Provide the (X, Y) coordinate of the cell's center where the given text is located.  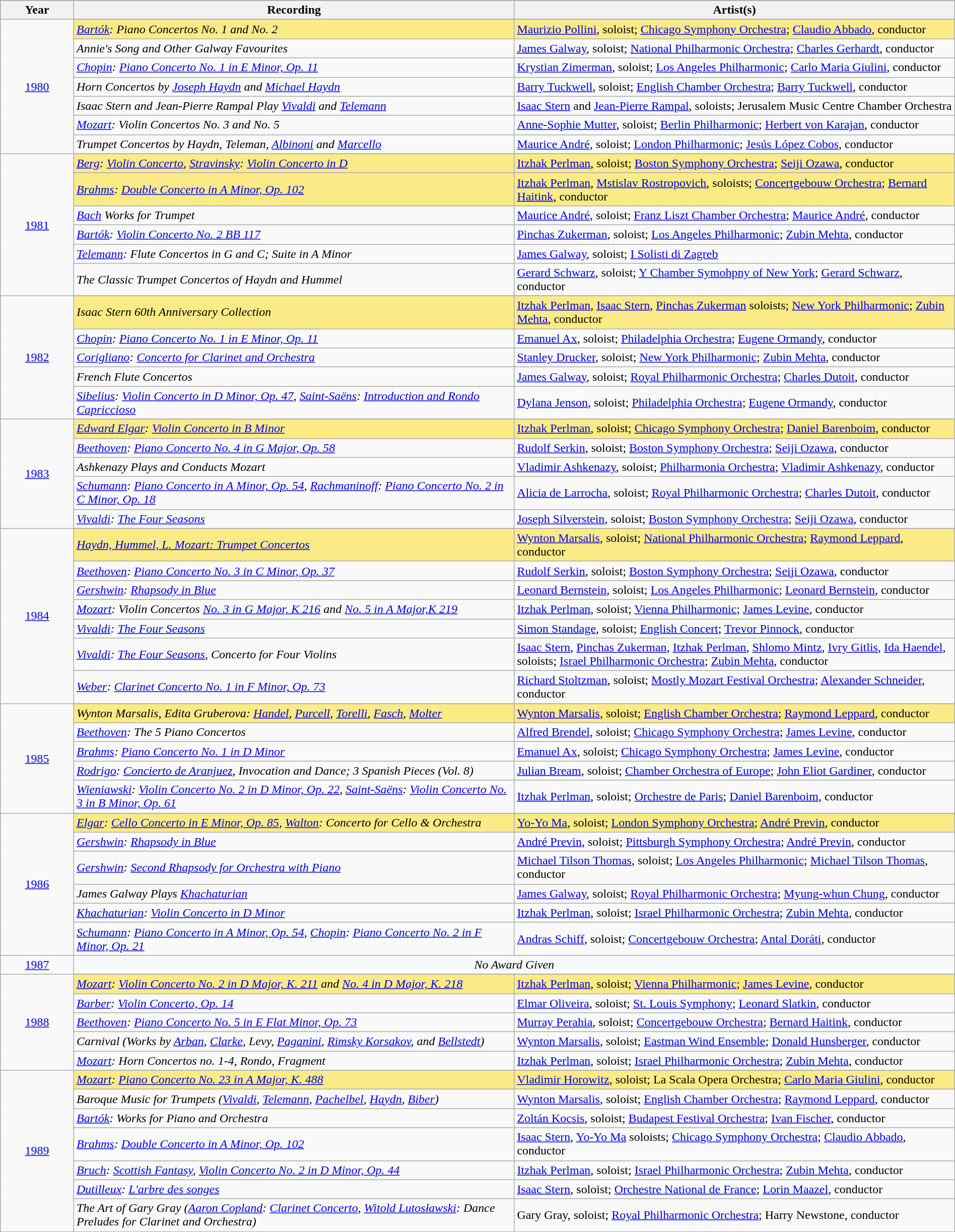
Dylana Jenson, soloist; Philadelphia Orchestra; Eugene Ormandy, conductor (734, 403)
Richard Stoltzman, soloist; Mostly Mozart Festival Orchestra; Alexander Schneider, conductor (734, 687)
1984 (37, 615)
Annie's Song and Other Galway Favourites (294, 48)
The Classic Trumpet Concertos of Haydn and Hummel (294, 280)
Corigliano: Concerto for Clarinet and Orchestra (294, 358)
Elmar Oliveira, soloist; St. Louis Symphony; Leonard Slatkin, conductor (734, 1003)
Dutilleux: L'arbre des songes (294, 1189)
No Award Given (514, 965)
Telemann: Flute Concertos in G and C; Suite in A Minor (294, 253)
Murray Perahia, soloist; Concertgebouw Orchestra; Bernard Haitink, conductor (734, 1022)
Barber: Violin Concerto, Op. 14 (294, 1003)
The Art of Gary Gray (Aaron Copland: Clarinet Concerto, Witold Lutosławski: Dance Preludes for Clarinet and Orchestra) (294, 1215)
Julian Bream, soloist; Chamber Orchestra of Europe; John Eliot Gardiner, conductor (734, 771)
Mozart: Violin Concerto No. 2 in D Major, K. 211 and No. 4 in D Major, K. 218 (294, 984)
1986 (37, 884)
Baroque Music for Trumpets (Vivaldi, Telemann, Pachelbel, Haydn, Biber) (294, 1099)
Leonard Bernstein, soloist; Los Angeles Philharmonic; Leonard Bernstein, conductor (734, 590)
Krystian Zimerman, soloist; Los Angeles Philharmonic; Carlo Maria Giulini, conductor (734, 67)
1981 (37, 225)
Itzhak Perlman, Mstislav Rostropovich, soloists; Concertgebouw Orchestra; Bernard Haitink, conductor (734, 189)
Emanuel Ax, soloist; Philadelphia Orchestra; Eugene Ormandy, conductor (734, 338)
Simon Standage, soloist; English Concert; Trevor Pinnock, conductor (734, 628)
Gershwin: Second Rhapsody for Orchestra with Piano (294, 867)
Mozart: Violin Concertos No. 3 in G Major, K 216 and No. 5 in A Major,K 219 (294, 609)
James Galway Plays Khachaturian (294, 894)
Rodrigo: Concierto de Aranjuez, Invocation and Dance; 3 Spanish Pieces (Vol. 8) (294, 771)
James Galway, soloist; National Philharmonic Orchestra; Charles Gerhardt, conductor (734, 48)
Emanuel Ax, soloist; Chicago Symphony Orchestra; James Levine, conductor (734, 751)
1985 (37, 759)
Stanley Drucker, soloist; New York Philharmonic; Zubin Mehta, conductor (734, 358)
Vladimir Horowitz, soloist; La Scala Opera Orchestra; Carlo Maria Giulini, conductor (734, 1080)
Maurizio Pollini, soloist; Chicago Symphony Orchestra; Claudio Abbado, conductor (734, 29)
1988 (37, 1022)
Schumann: Piano Concerto in A Minor, Op. 54, Rachmaninoff: Piano Concerto No. 2 in C Minor, Op. 18 (294, 493)
Wynton Marsalis, soloist; National Philharmonic Orchestra; Raymond Leppard, conductor (734, 545)
Mozart: Piano Concerto No. 23 in A Major, K. 488 (294, 1080)
Ashkenazy Plays and Conducts Mozart (294, 467)
Khachaturian: Violin Concerto in D Minor (294, 913)
Wieniawski: Violin Concerto No. 2 in D Minor, Op. 22, Saint-Saëns: Violin Concerto No. 3 in B Minor, Op. 61 (294, 797)
Beethoven: Piano Concerto No. 3 in C Minor, Op. 37 (294, 571)
Maurice André, soloist; Franz Liszt Chamber Orchestra; Maurice André, conductor (734, 215)
Bach Works for Trumpet (294, 215)
1989 (37, 1151)
1980 (37, 87)
Beethoven: Piano Concerto No. 5 in E Flat Minor, Op. 73 (294, 1022)
Bartók: Violin Concerto No. 2 BB 117 (294, 234)
Vivaldi: The Four Seasons, Concerto for Four Violins (294, 655)
1982 (37, 358)
Trumpet Concertos by Haydn, Teleman, Albinoni and Marcello (294, 144)
Gerard Schwarz, soloist; Y Chamber Symohpny of New York; Gerard Schwarz, conductor (734, 280)
Yo-Yo Ma, soloist; London Symphony Orchestra; André Previn, conductor (734, 823)
Itzhak Perlman, Isaac Stern, Pinchas Zukerman soloists; New York Philharmonic; Zubin Mehta, conductor (734, 312)
Berg: Violin Concerto, Stravinsky: Violin Concerto in D (294, 163)
Bartók: Works for Piano and Orchestra (294, 1118)
Edward Elgar: Violin Concerto in B Minor (294, 429)
Itzhak Perlman, soloist; Boston Symphony Orchestra; Seiji Ozawa, conductor (734, 163)
Alfred Brendel, soloist; Chicago Symphony Orchestra; James Levine, conductor (734, 732)
Isaac Stern, Yo-Yo Ma soloists; Chicago Symphony Orchestra; Claudio Abbado, conductor (734, 1144)
Isaac Stern, soloist; Orchestre National de France; Lorin Maazel, conductor (734, 1189)
1987 (37, 965)
Isaac Stern 60th Anniversary Collection (294, 312)
Artist(s) (734, 10)
James Galway, soloist; I Solisti di Zagreb (734, 253)
Bruch: Scottish Fantasy, Violin Concerto No. 2 in D Minor, Op. 44 (294, 1170)
Gary Gray, soloist; Royal Philharmonic Orchestra; Harry Newstone, conductor (734, 1215)
Barry Tuckwell, soloist; English Chamber Orchestra; Barry Tuckwell, conductor (734, 87)
Mozart: Violin Concertos No. 3 and No. 5 (294, 125)
André Previn, soloist; Pittsburgh Symphony Orchestra; André Previn, conductor (734, 842)
Horn Concertos by Joseph Haydn and Michael Haydn (294, 87)
Michael Tilson Thomas, soloist; Los Angeles Philharmonic; Michael Tilson Thomas, conductor (734, 867)
Bartók: Piano Concertos No. 1 and No. 2 (294, 29)
Recording (294, 10)
Beethoven: Piano Concerto No. 4 in G Major, Op. 58 (294, 448)
Elgar: Cello Concerto in E Minor, Op. 85, Walton: Concerto for Cello & Orchestra (294, 823)
1983 (37, 473)
Sibelius: Violin Concerto in D Minor, Op. 47, Saint-Saëns: Introduction and Rondo Capriccioso (294, 403)
French Flute Concertos (294, 377)
Carnival (Works by Arban, Clarke, Levy, Paganini, Rimsky Korsakov, and Bellstedt) (294, 1042)
Joseph Silverstein, soloist; Boston Symphony Orchestra; Seiji Ozawa, conductor (734, 519)
Isaac Stern and Jean-Pierre Rampal Play Vivaldi and Telemann (294, 106)
Haydn, Hummel, L. Mozart: Trumpet Concertos (294, 545)
Weber: Clarinet Concerto No. 1 in F Minor, Op. 73 (294, 687)
Year (37, 10)
Pinchas Zukerman, soloist; Los Angeles Philharmonic; Zubin Mehta, conductor (734, 234)
Wynton Marsalis, soloist; Eastman Wind Ensemble; Donald Hunsberger, conductor (734, 1042)
Itzhak Perlman, soloist; Chicago Symphony Orchestra; Daniel Barenboim, conductor (734, 429)
Wynton Marsalis, Edita Gruberova: Handel, Purcell, Torelli, Fasch, Molter (294, 713)
Vladimir Ashkenazy, soloist; Philharmonia Orchestra; Vladimir Ashkenazy, conductor (734, 467)
Mozart: Horn Concertos no. 1-4, Rondo, Fragment (294, 1061)
Andras Schiff, soloist; Concertgebouw Orchestra; Antal Doráti, conductor (734, 939)
Maurice André, soloist; London Philharmonic; Jesús López Cobos, conductor (734, 144)
Brahms: Piano Concerto No. 1 in D Minor (294, 751)
Beethoven: The 5 Piano Concertos (294, 732)
Itzhak Perlman, soloist; Orchestre de Paris; Daniel Barenboim, conductor (734, 797)
Alicia de Larrocha, soloist; Royal Philharmonic Orchestra; Charles Dutoit, conductor (734, 493)
James Galway, soloist; Royal Philharmonic Orchestra; Myung-whun Chung, conductor (734, 894)
Zoltán Kocsis, soloist; Budapest Festival Orchestra; Ivan Fischer, conductor (734, 1118)
James Galway, soloist; Royal Philharmonic Orchestra; Charles Dutoit, conductor (734, 377)
Anne-Sophie Mutter, soloist; Berlin Philharmonic; Herbert von Karajan, conductor (734, 125)
Isaac Stern and Jean-Pierre Rampal, soloists; Jerusalem Music Centre Chamber Orchestra (734, 106)
Schumann: Piano Concerto in A Minor, Op. 54, Chopin: Piano Concerto No. 2 in F Minor, Op. 21 (294, 939)
